Pinpoint the cell where the given text exists, returning its (x, y) midpoint coordinate. 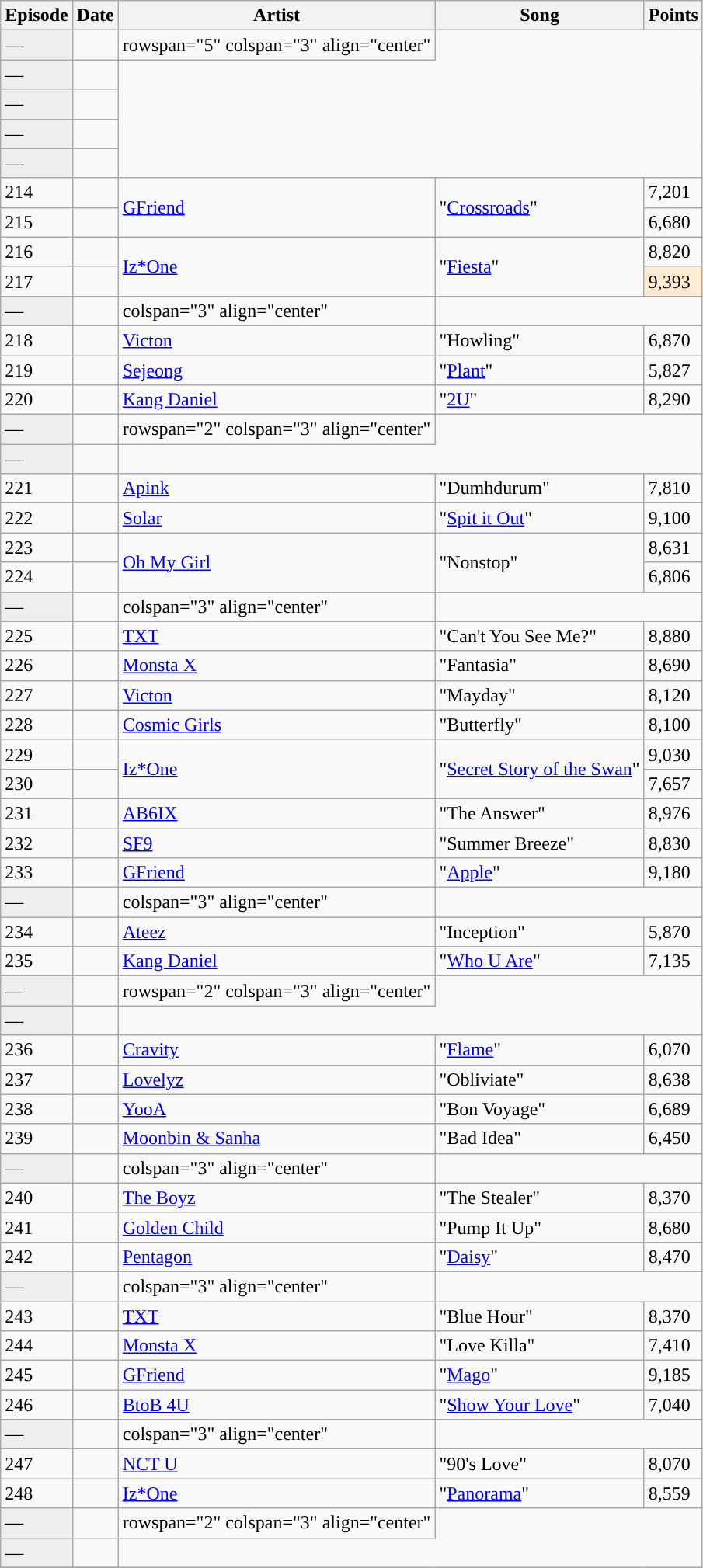
"Blue Hour" (539, 1316)
233 (37, 873)
"Show Your Love" (539, 1405)
246 (37, 1405)
"Secret Story of the Swan" (539, 769)
8,631 (673, 548)
236 (37, 1050)
"Inception" (539, 932)
8,976 (673, 813)
"Bon Voyage" (539, 1109)
Apink (277, 488)
8,559 (673, 1493)
Golden Child (277, 1227)
231 (37, 813)
8,690 (673, 666)
"Bad Idea" (539, 1139)
248 (37, 1493)
9,393 (673, 281)
247 (37, 1464)
"Panorama" (539, 1493)
Pentagon (277, 1257)
216 (37, 252)
9,180 (673, 873)
8,290 (673, 400)
Cravity (277, 1050)
BtoB 4U (277, 1405)
"Pump It Up" (539, 1227)
224 (37, 577)
Episode (37, 16)
"Mayday" (539, 695)
Moonbin & Sanha (277, 1139)
8,100 (673, 725)
237 (37, 1080)
"Daisy" (539, 1257)
"Nonstop" (539, 562)
NCT U (277, 1464)
244 (37, 1346)
238 (37, 1109)
The Boyz (277, 1198)
6,870 (673, 340)
243 (37, 1316)
223 (37, 548)
242 (37, 1257)
Date (95, 16)
9,185 (673, 1375)
7,135 (673, 961)
"90's Love" (539, 1464)
"Spit it Out" (539, 518)
227 (37, 695)
"Can't You See Me?" (539, 636)
rowspan="5" colspan="3" align="center" (277, 45)
234 (37, 932)
Ateez (277, 932)
8,470 (673, 1257)
Cosmic Girls (277, 725)
"2U" (539, 400)
"Howling" (539, 340)
228 (37, 725)
"Love Killa" (539, 1346)
245 (37, 1375)
8,820 (673, 252)
AB6IX (277, 813)
225 (37, 636)
"Obliviate" (539, 1080)
Artist (277, 16)
9,100 (673, 518)
215 (37, 222)
241 (37, 1227)
"Fiesta" (539, 266)
8,638 (673, 1080)
6,450 (673, 1139)
8,070 (673, 1464)
6,806 (673, 577)
7,810 (673, 488)
SF9 (277, 843)
6,070 (673, 1050)
Oh My Girl (277, 562)
226 (37, 666)
218 (37, 340)
8,680 (673, 1227)
221 (37, 488)
"Crossroads" (539, 207)
219 (37, 370)
"Plant" (539, 370)
8,830 (673, 843)
"Dumhdurum" (539, 488)
229 (37, 754)
Points (673, 16)
6,680 (673, 222)
"Apple" (539, 873)
Lovelyz (277, 1080)
"Butterfly" (539, 725)
239 (37, 1139)
Sejeong (277, 370)
240 (37, 1198)
5,870 (673, 932)
222 (37, 518)
9,030 (673, 754)
7,040 (673, 1405)
230 (37, 784)
214 (37, 193)
Solar (277, 518)
YooA (277, 1109)
"Who U Are" (539, 961)
8,120 (673, 695)
220 (37, 400)
232 (37, 843)
5,827 (673, 370)
7,201 (673, 193)
217 (37, 281)
"Fantasia" (539, 666)
8,880 (673, 636)
"Flame" (539, 1050)
Song (539, 16)
"Mago" (539, 1375)
6,689 (673, 1109)
"The Answer" (539, 813)
7,657 (673, 784)
235 (37, 961)
"Summer Breeze" (539, 843)
"The Stealer" (539, 1198)
7,410 (673, 1346)
